Pinpoint the cell where the given text exists, returning its [X, Y] midpoint coordinate. 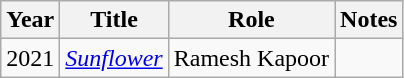
Sunflower [114, 58]
Notes [369, 20]
Role [251, 20]
2021 [30, 58]
Year [30, 20]
Ramesh Kapoor [251, 58]
Title [114, 20]
